Pinpoint the cell where the given text exists, returning its (X, Y) midpoint coordinate. 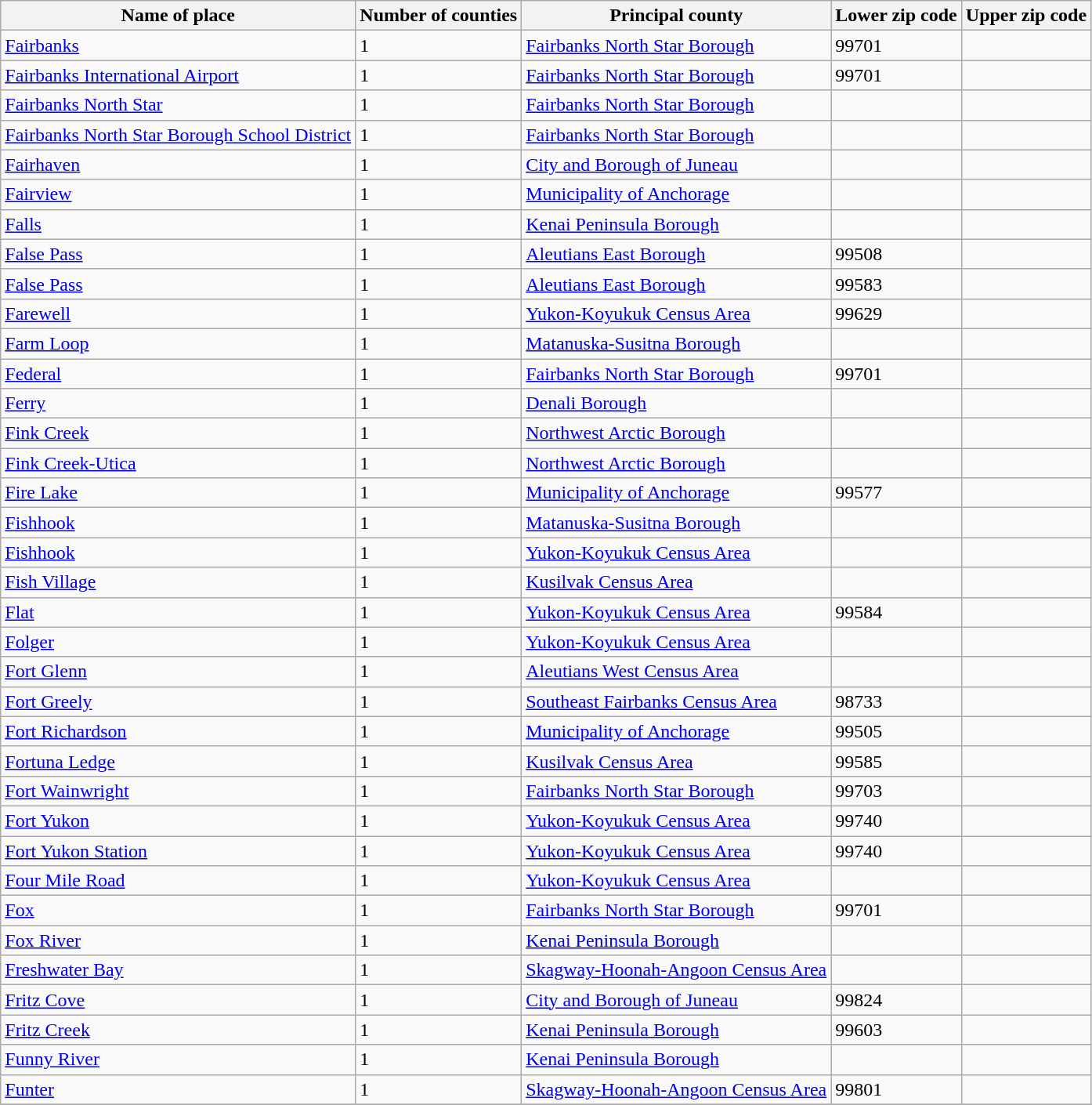
Four Mile Road (179, 881)
Lower zip code (896, 16)
Funter (179, 1089)
Falls (179, 224)
Fritz Creek (179, 1030)
Fort Glenn (179, 672)
99577 (896, 493)
Fink Creek (179, 433)
99824 (896, 1000)
Fairview (179, 194)
Fort Yukon (179, 821)
Freshwater Bay (179, 970)
99629 (896, 313)
Fox (179, 911)
Principal county (677, 16)
99703 (896, 791)
Upper zip code (1026, 16)
Fort Yukon Station (179, 850)
99508 (896, 254)
Fairhaven (179, 165)
Ferry (179, 404)
Fairbanks North Star Borough School District (179, 135)
Fort Wainwright (179, 791)
Farm Loop (179, 343)
Southeast Fairbanks Census Area (677, 701)
Aleutians West Census Area (677, 672)
Fortuna Ledge (179, 761)
99585 (896, 761)
Number of counties (439, 16)
99505 (896, 731)
Fish Village (179, 582)
Fort Richardson (179, 731)
Fairbanks North Star (179, 105)
Folger (179, 642)
Fairbanks (179, 45)
Flat (179, 612)
Fire Lake (179, 493)
Funny River (179, 1060)
99801 (896, 1089)
Farewell (179, 313)
Fox River (179, 940)
99583 (896, 284)
Fink Creek-Utica (179, 463)
Fort Greely (179, 701)
Denali Borough (677, 404)
99584 (896, 612)
Fritz Cove (179, 1000)
Name of place (179, 16)
Fairbanks International Airport (179, 75)
Federal (179, 374)
98733 (896, 701)
99603 (896, 1030)
